Output the [X, Y] coordinate of the center of the cell containing the given text.  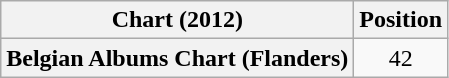
Chart (2012) [178, 20]
Position [401, 20]
42 [401, 58]
Belgian Albums Chart (Flanders) [178, 58]
